Capture the cell that displays the provided text and extract its [x, y] central coordinate. 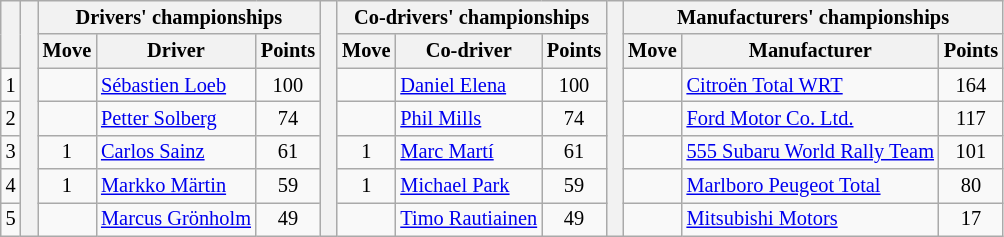
Co-driver [468, 51]
17 [971, 219]
Marlboro Peugeot Total [810, 186]
2 [11, 118]
80 [971, 186]
Mitsubishi Motors [810, 219]
Manufacturers' championships [813, 17]
Markko Märtin [176, 186]
3 [11, 152]
Manufacturer [810, 51]
Timo Rautiainen [468, 219]
Driver [176, 51]
Petter Solberg [176, 118]
Marc Martí [468, 152]
Daniel Elena [468, 85]
Drivers' championships [179, 17]
Co-drivers' championships [472, 17]
Ford Motor Co. Ltd. [810, 118]
Marcus Grönholm [176, 219]
5 [11, 219]
164 [971, 85]
117 [971, 118]
Carlos Sainz [176, 152]
4 [11, 186]
555 Subaru World Rally Team [810, 152]
Phil Mills [468, 118]
101 [971, 152]
Sébastien Loeb [176, 85]
Michael Park [468, 186]
Citroën Total WRT [810, 85]
